Detect which cell encompasses the target text, then output its (x, y) center coordinate. 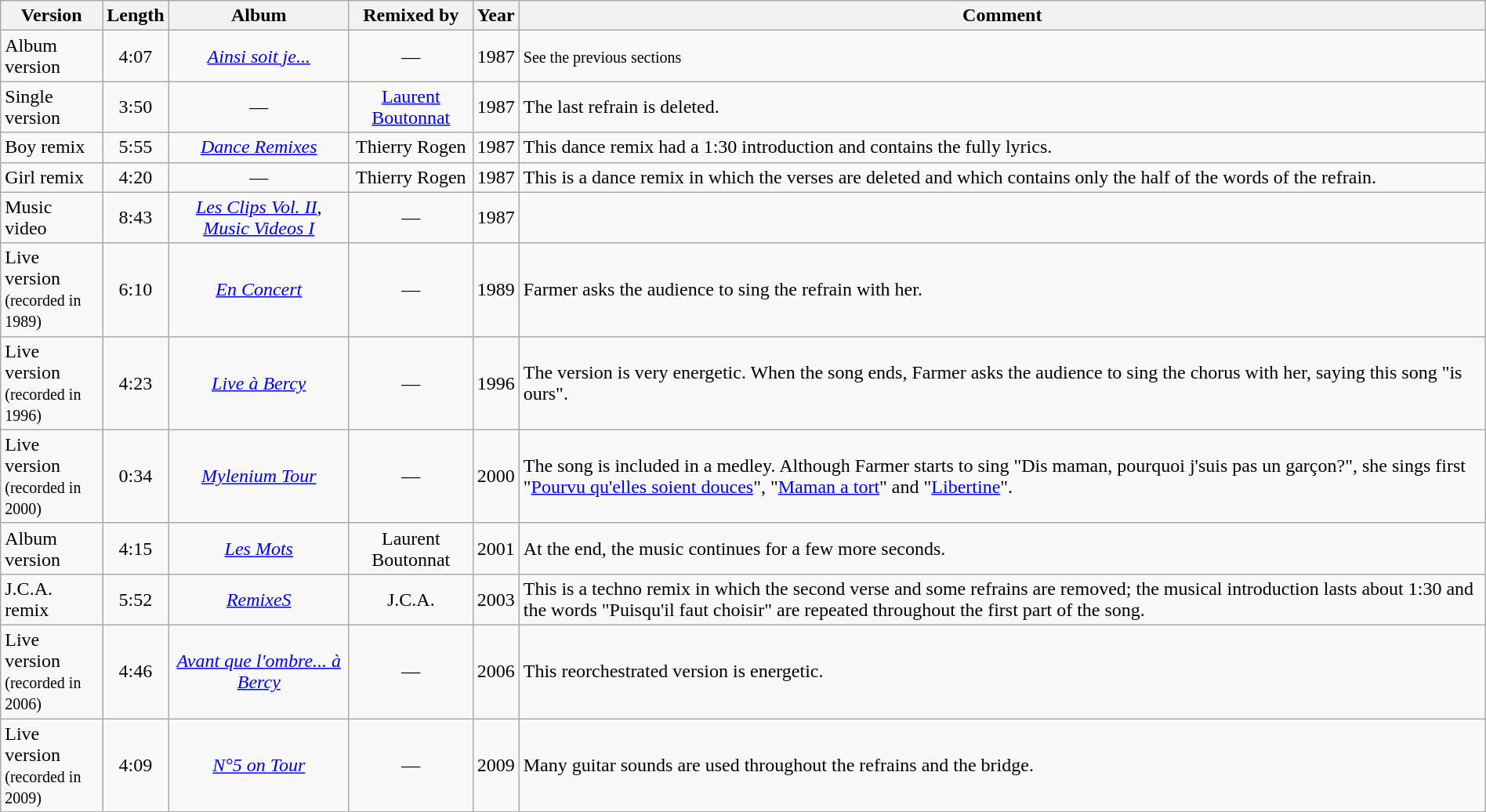
Farmer asks the audience to sing the refrain with her. (1002, 290)
6:10 (136, 290)
4:15 (136, 549)
Avant que l'ombre... à Bercy (259, 671)
Les Clips Vol. II, Music Videos I (259, 218)
Live à Bercy (259, 382)
1989 (495, 290)
En Concert (259, 290)
This reorchestrated version is energetic. (1002, 671)
Single version (52, 107)
4:23 (136, 382)
See the previous sections (1002, 56)
N°5 on Tour (259, 765)
2009 (495, 765)
The last refrain is deleted. (1002, 107)
Mylenium Tour (259, 477)
4:07 (136, 56)
Girl remix (52, 177)
2006 (495, 671)
Live version (recorded in 2000) (52, 477)
The version is very energetic. When the song ends, Farmer asks the audience to sing the chorus with her, saying this song "is ours". (1002, 382)
J.C.A. remix (52, 599)
2003 (495, 599)
5:52 (136, 599)
1996 (495, 382)
2001 (495, 549)
3:50 (136, 107)
Live version (recorded in 2009) (52, 765)
4:20 (136, 177)
Album (259, 16)
Remixed by (411, 16)
Ainsi soit je... (259, 56)
Version (52, 16)
This is a dance remix in which the verses are deleted and which contains only the half of the words of the refrain. (1002, 177)
Live version (recorded in 1989) (52, 290)
At the end, the music continues for a few more seconds. (1002, 549)
Live version (recorded in 2006) (52, 671)
4:46 (136, 671)
4:09 (136, 765)
Boy remix (52, 147)
Many guitar sounds are used throughout the refrains and the bridge. (1002, 765)
Year (495, 16)
Dance Remixes (259, 147)
Length (136, 16)
RemixeS (259, 599)
This dance remix had a 1:30 introduction and contains the fully lyrics. (1002, 147)
2000 (495, 477)
J.C.A. (411, 599)
0:34 (136, 477)
Comment (1002, 16)
Les Mots (259, 549)
5:55 (136, 147)
8:43 (136, 218)
Music video (52, 218)
Live version (recorded in 1996) (52, 382)
